Scan for the cell matching the given text and deliver its (X, Y) coordinate at center. 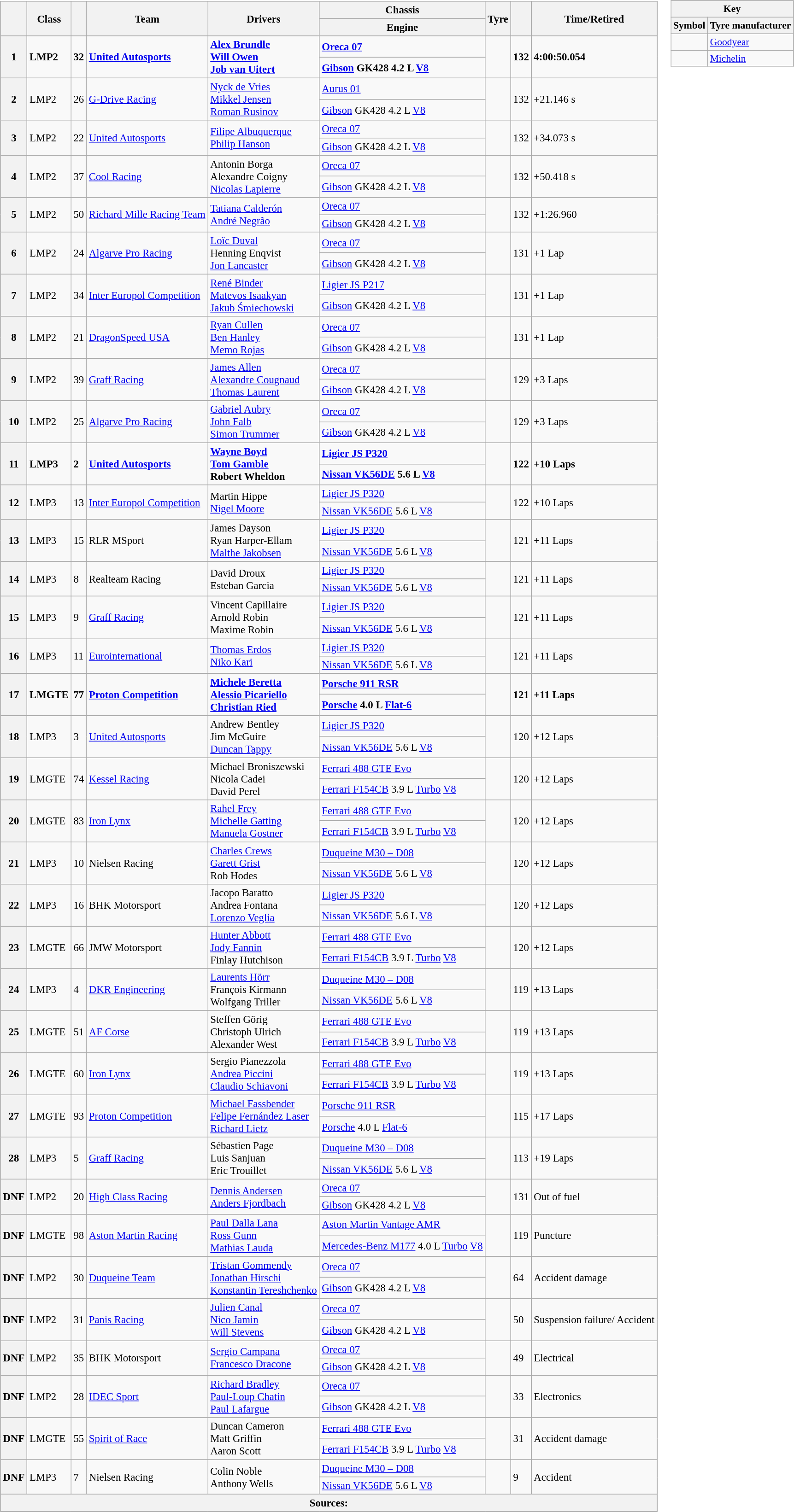
Rahel Frey Michelle Gatting Manuela Gostner (264, 821)
+50.418 s (594, 176)
Aston Martin Vantage AMR (402, 1225)
Drivers (264, 18)
Hunter Abbott Jody Fannin Finlay Hutchison (264, 947)
Class (49, 18)
93 (78, 1116)
Andrew Bentley Jim McGuire Duncan Tappy (264, 736)
74 (78, 779)
Chassis (402, 10)
17 (14, 695)
19 (14, 779)
Michelin (751, 58)
Paul Dalla Lana Ross Gunn Mathias Lauda (264, 1235)
Aurus 01 (402, 89)
Suspension failure/ Accident (594, 1319)
23 (14, 947)
+1:26.960 (594, 215)
33 (521, 1396)
18 (14, 736)
Tatiana Calderón André Negrão (264, 215)
Accident (594, 1477)
34 (78, 295)
Sources: (329, 1503)
14 (14, 579)
113 (521, 1158)
4:00:50.054 (594, 57)
Nyck de Vries Mikkel Jensen Roman Rusinov (264, 99)
Alex Brundle Will Owen Job van Uitert (264, 57)
Duncan Cameron Matt Griffin Aaron Scott (264, 1439)
Out of fuel (594, 1197)
Julien Canal Nico Jamin Will Stevens (264, 1319)
Sergio Pianezzola Andrea Piccini Claudio Schiavoni (264, 1074)
+17 Laps (594, 1116)
30 (78, 1278)
Sergio Campana Francesco Dracone (264, 1358)
Filipe Albuquerque Philip Hanson (264, 137)
Wayne Boyd Tom Gamble Robert Wheldon (264, 464)
83 (78, 821)
AF Corse (147, 1032)
Electrical (594, 1358)
Ryan Cullen Ben Hanley Memo Rojas (264, 338)
Cool Racing (147, 176)
98 (78, 1235)
Tristan Gommendy Jonathan Hirschi Konstantin Tereshchenko (264, 1278)
Symbol (689, 25)
+19 Laps (594, 1158)
DragonSpeed USA (147, 338)
Goodyear (751, 42)
Vincent Capillaire Arnold Robin Maxime Robin (264, 618)
René Binder Matevos Isaakyan Jakub Śmiechowski (264, 295)
115 (521, 1116)
Thomas Erdos Niko Kari (264, 656)
35 (78, 1358)
Dennis Andersen Anders Fjordbach (264, 1197)
Martin Hippe Nigel Moore (264, 502)
Key (732, 9)
Jacopo Baratto Andrea Fontana Lorenzo Veglia (264, 905)
Laurents Hörr François Kirmann Wolfgang Triller (264, 990)
Electronics (594, 1396)
Aston Martin Racing (147, 1235)
Realteam Racing (147, 579)
RLR MSport (147, 541)
DKR Engineering (147, 990)
+21.146 s (594, 99)
39 (78, 379)
Loïc Duval Henning Enqvist Jon Lancaster (264, 253)
Eurointernational (147, 656)
Kessel Racing (147, 779)
G-Drive Racing (147, 99)
27 (14, 1116)
High Class Racing (147, 1197)
James Dayson Ryan Harper-Ellam Malthe Jakobsen (264, 541)
6 (14, 253)
Richard Mille Racing Team (147, 215)
JMW Motorsport (147, 947)
Team (147, 18)
James Allen Alexandre Cougnaud Thomas Laurent (264, 379)
Gabriel Aubry John Falb Simon Trummer (264, 422)
49 (521, 1358)
32 (78, 57)
60 (78, 1074)
Engine (402, 28)
Spirit of Race (147, 1439)
Richard Bradley Paul-Loup Chatin Paul Lafargue (264, 1396)
51 (78, 1032)
Michele Beretta Alessio Picariello Christian Ried (264, 695)
Steffen Görig Christoph Ulrich Alexander West (264, 1032)
1 (14, 57)
12 (14, 502)
IDEC Sport (147, 1396)
Duqueine Team (147, 1278)
+34.073 s (594, 137)
37 (78, 176)
66 (78, 947)
Tyre (498, 18)
55 (78, 1439)
Michael Fassbender Felipe Fernández Laser Richard Lietz (264, 1116)
64 (521, 1278)
Colin Noble Anthony Wells (264, 1477)
Puncture (594, 1235)
Tyre manufacturer (751, 25)
Ligier JS P217 (402, 285)
Michael Broniszewski Nicola Cadei David Perel (264, 779)
Time/Retired (594, 18)
Antonin Borga Alexandre Coigny Nicolas Lapierre (264, 176)
Charles Crews Garett Grist Rob Hodes (264, 863)
Sébastien Page Luis Sanjuan Eric Trouillet (264, 1158)
Panis Racing (147, 1319)
Mercedes-Benz M177 4.0 L Turbo V8 (402, 1246)
David Droux Esteban Garcia (264, 579)
77 (78, 695)
